Return [X, Y] of the center of cell containing provided text 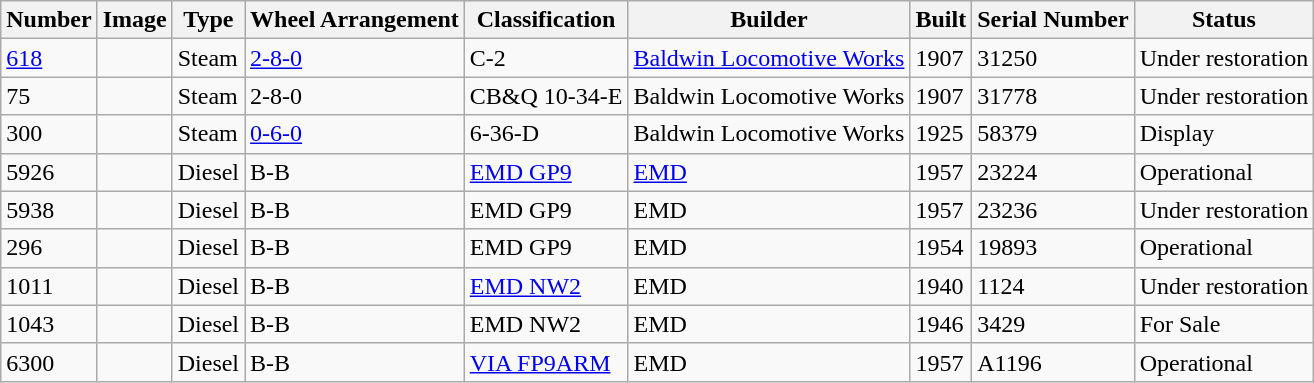
3429 [1053, 324]
31778 [1053, 96]
5926 [49, 172]
58379 [1053, 134]
1940 [941, 286]
1946 [941, 324]
Number [49, 20]
C-2 [546, 58]
For Sale [1224, 324]
6300 [49, 362]
31250 [1053, 58]
618 [49, 58]
Type [208, 20]
300 [49, 134]
Wheel Arrangement [355, 20]
Serial Number [1053, 20]
Status [1224, 20]
23236 [1053, 210]
1954 [941, 248]
VIA FP9ARM [546, 362]
75 [49, 96]
CB&Q 10-34-E [546, 96]
Display [1224, 134]
1043 [49, 324]
1925 [941, 134]
Classification [546, 20]
1124 [1053, 286]
1011 [49, 286]
Builder [769, 20]
0-6-0 [355, 134]
Image [134, 20]
5938 [49, 210]
296 [49, 248]
19893 [1053, 248]
Built [941, 20]
6-36-D [546, 134]
A1196 [1053, 362]
23224 [1053, 172]
